Determine the [X, Y] coordinate at the center of the cell enclosing the given text.  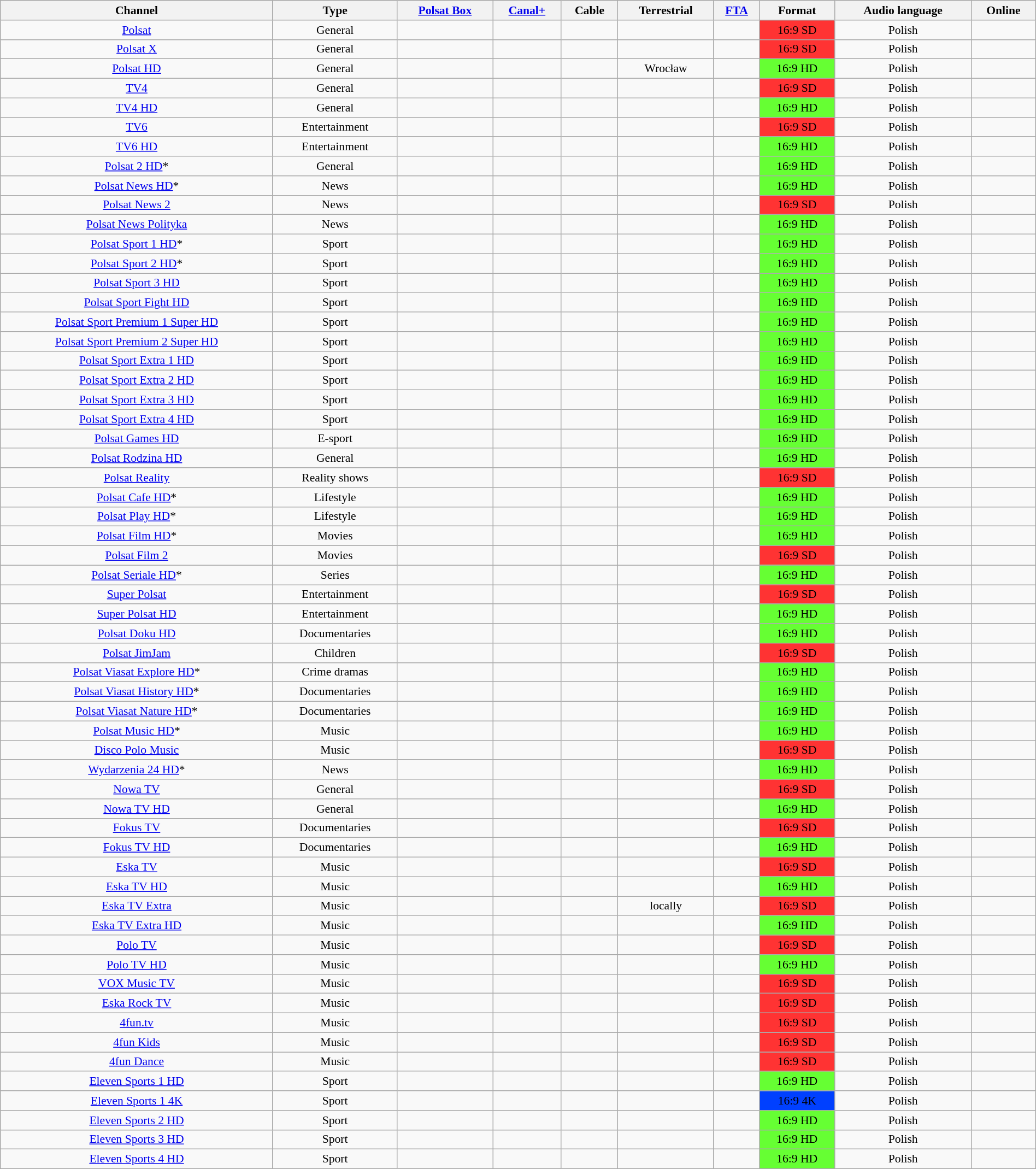
Children [335, 653]
Polsat News Polityka [137, 225]
Polsat Games HD [137, 439]
TV4 [137, 89]
Polsat Film 2 [137, 556]
Polsat Viasat Nature HD* [137, 712]
Channel [137, 10]
Audio language [903, 10]
Polsat Doku HD [137, 633]
Eska Rock TV [137, 1003]
Polsat Play HD* [137, 516]
Fokus TV [137, 828]
Eleven Sports 4 HD [137, 1159]
locally [666, 906]
Polsat Box [445, 10]
Eska TV [137, 867]
Reality shows [335, 478]
Polsat News 2 [137, 205]
Nowa TV HD [137, 809]
Polo TV HD [137, 965]
Polsat Sport Fight HD [137, 303]
Eleven Sports 3 HD [137, 1139]
Eleven Sports 2 HD [137, 1120]
Polsat Film HD* [137, 536]
Polsat Viasat History HD* [137, 692]
TV4 HD [137, 108]
Format [797, 10]
TV6 HD [137, 147]
16:9 4K [797, 1101]
Polsat Sport Premium 2 Super HD [137, 342]
Super Polsat HD [137, 614]
Polsat HD [137, 69]
Polsat News HD* [137, 186]
Polsat Reality [137, 478]
Polsat Music HD* [137, 731]
4fun.tv [137, 1023]
Polsat Sport Premium 1 Super HD [137, 322]
Polsat Rodzina HD [137, 459]
Polsat Sport Extra 3 HD [137, 400]
E-sport [335, 439]
Eleven Sports 1 4K [137, 1101]
Super Polsat [137, 595]
Eska TV Extra [137, 906]
Terrestrial [666, 10]
TV6 [137, 127]
Polsat [137, 30]
Cable [590, 10]
Polsat JimJam [137, 653]
4fun Dance [137, 1062]
Type [335, 10]
Polsat Viasat Explore HD* [137, 672]
Disco Polo Music [137, 750]
Eleven Sports 1 HD [137, 1082]
Polsat Sport 3 HD [137, 283]
Wydarzenia 24 HD* [137, 770]
Polsat Sport 1 HD* [137, 244]
Nowa TV [137, 789]
Polsat Cafe HD* [137, 497]
4fun Kids [137, 1042]
Eska TV Extra HD [137, 926]
Polo TV [137, 945]
Polsat X [137, 49]
Eska TV HD [137, 886]
Polsat Sport Extra 1 HD [137, 361]
Wrocław [666, 69]
VOX Music TV [137, 984]
Polsat 2 HD* [137, 166]
Polsat Seriale HD* [137, 575]
FTA [737, 10]
Crime dramas [335, 672]
Fokus TV HD [137, 848]
Series [335, 575]
Polsat Sport Extra 4 HD [137, 419]
Canal+ [527, 10]
Polsat Sport Extra 2 HD [137, 380]
Polsat Sport 2 HD* [137, 263]
Online [1003, 10]
